Locate the cell with the specified text and output its [x, y] center coordinate. 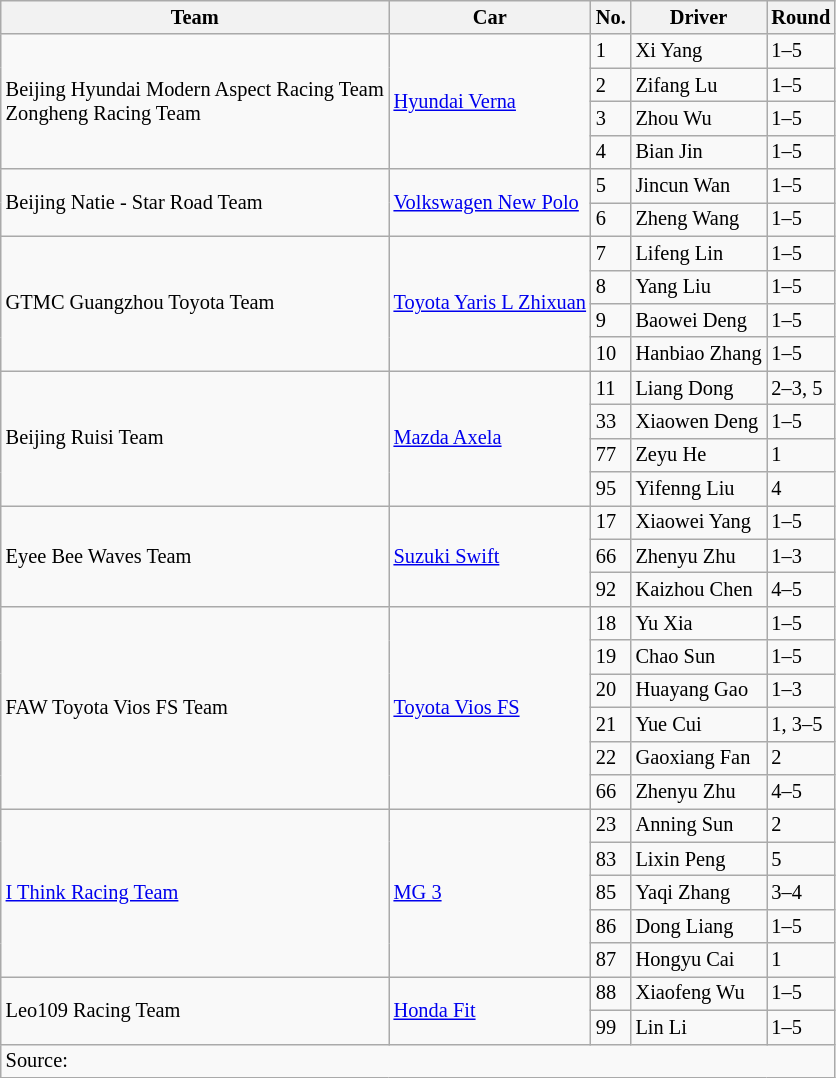
Hanbiao Zhang [699, 354]
Gaoxiang Fan [699, 758]
MG 3 [490, 892]
2–3, 5 [802, 388]
Toyota Yaris L Zhixuan [490, 304]
9 [611, 320]
Hyundai Verna [490, 102]
Yaqi Zhang [699, 892]
22 [611, 758]
Lixin Peng [699, 859]
3–4 [802, 892]
Hongyu Cai [699, 960]
17 [611, 522]
3 [611, 118]
10 [611, 354]
Leo109 Racing Team [195, 1010]
1, 3–5 [802, 724]
Driver [699, 17]
88 [611, 993]
Lin Li [699, 1027]
83 [611, 859]
86 [611, 926]
GTMC Guangzhou Toyota Team [195, 304]
Mazda Axela [490, 438]
Car [490, 17]
Lifeng Lin [699, 253]
21 [611, 724]
11 [611, 388]
Liang Dong [699, 388]
Source: [418, 1061]
Xiaofeng Wu [699, 993]
Xi Yang [699, 51]
Zheng Wang [699, 219]
Suzuki Swift [490, 556]
Yang Liu [699, 287]
Beijing Natie - Star Road Team [195, 202]
I Think Racing Team [195, 892]
33 [611, 421]
85 [611, 892]
Yifenng Liu [699, 489]
Beijing Hyundai Modern Aspect Racing TeamZongheng Racing Team [195, 102]
Huayang Gao [699, 690]
20 [611, 690]
Volkswagen New Polo [490, 202]
Beijing Ruisi Team [195, 438]
No. [611, 17]
77 [611, 455]
19 [611, 657]
Eyee Bee Waves Team [195, 556]
Zhou Wu [699, 118]
Bian Jin [699, 152]
Zeyu He [699, 455]
92 [611, 589]
Dong Liang [699, 926]
Baowei Deng [699, 320]
Yue Cui [699, 724]
Toyota Vios FS [490, 707]
Jincun Wan [699, 186]
Anning Sun [699, 825]
Xiaowei Yang [699, 522]
Chao Sun [699, 657]
Honda Fit [490, 1010]
18 [611, 623]
Team [195, 17]
99 [611, 1027]
Kaizhou Chen [699, 589]
Xiaowen Deng [699, 421]
95 [611, 489]
Round [802, 17]
FAW Toyota Vios FS Team [195, 707]
7 [611, 253]
8 [611, 287]
23 [611, 825]
Yu Xia [699, 623]
Zifang Lu [699, 85]
6 [611, 219]
87 [611, 960]
